Capture the cell that displays the provided text and extract its [X, Y] central coordinate. 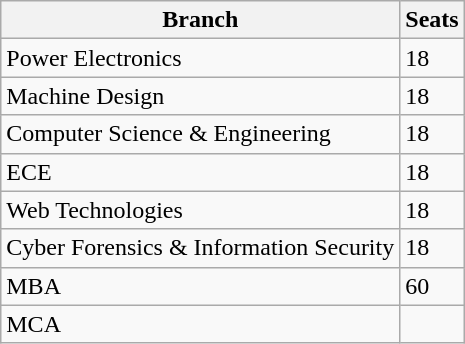
60 [432, 286]
MBA [200, 286]
Computer Science & Engineering [200, 134]
Seats [432, 20]
Machine Design [200, 96]
Web Technologies [200, 210]
Branch [200, 20]
ECE [200, 172]
MCA [200, 324]
Power Electronics [200, 58]
Cyber Forensics & Information Security [200, 248]
